Identify which cell holds the provided text, then report its (x, y) central coordinate. 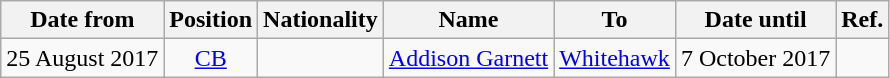
Date until (755, 20)
Date from (82, 20)
7 October 2017 (755, 58)
Position (211, 20)
CB (211, 58)
Ref. (862, 20)
Whitehawk (615, 58)
25 August 2017 (82, 58)
Nationality (321, 20)
To (615, 20)
Addison Garnett (468, 58)
Name (468, 20)
